Determine the (x, y) coordinate at the center of the cell enclosing the given text.  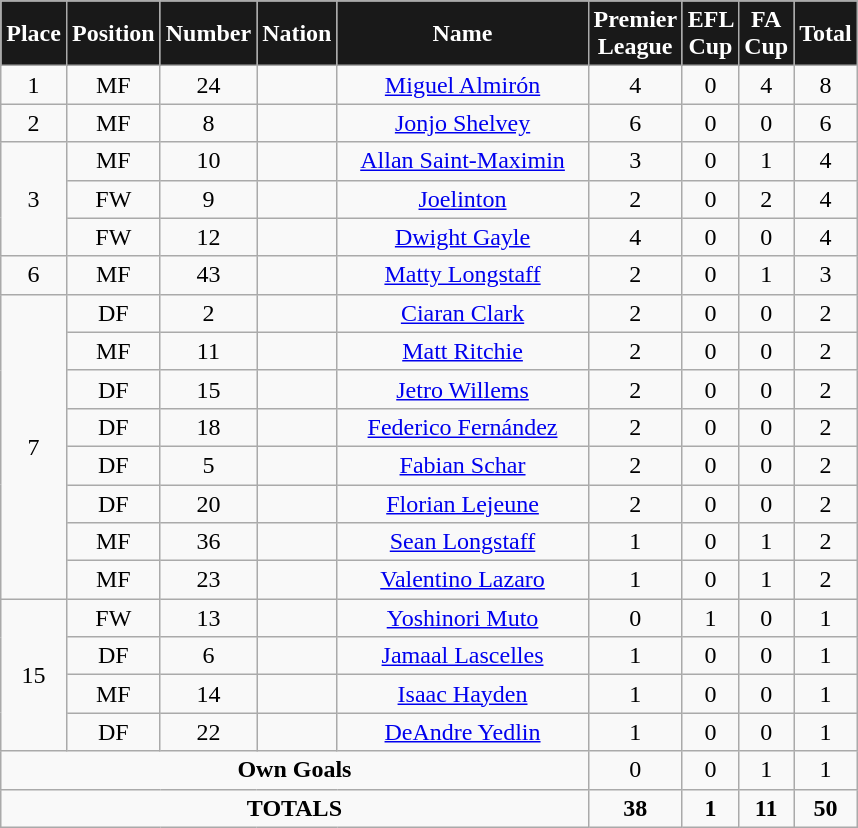
Name (462, 34)
Jonjo Shelvey (462, 123)
Jamaal Lascelles (462, 656)
Dwight Gayle (462, 237)
DeAndre Yedlin (462, 732)
23 (208, 580)
36 (208, 542)
FA Cup (766, 34)
9 (208, 199)
5 (208, 465)
14 (208, 694)
Miguel Almirón (462, 85)
Number (208, 34)
Florian Lejeune (462, 503)
Sean Longstaff (462, 542)
18 (208, 427)
20 (208, 503)
Jetro Willems (462, 389)
Allan Saint-Maximin (462, 161)
7 (34, 446)
Joelinton (462, 199)
Place (34, 34)
Position (113, 34)
12 (208, 237)
Yoshinori Muto (462, 618)
TOTALS (294, 808)
22 (208, 732)
Total (826, 34)
Matty Longstaff (462, 275)
Federico Fernández (462, 427)
43 (208, 275)
Isaac Hayden (462, 694)
Own Goals (294, 770)
EFL Cup (710, 34)
Valentino Lazaro (462, 580)
Premier League (635, 34)
Nation (297, 34)
Matt Ritchie (462, 351)
Fabian Schar (462, 465)
Ciaran Clark (462, 313)
10 (208, 161)
24 (208, 85)
13 (208, 618)
38 (635, 808)
50 (826, 808)
